Capture the cell that displays the provided text and extract its [x, y] central coordinate. 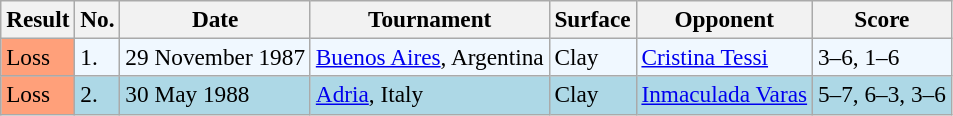
Date [215, 19]
3–6, 1–6 [882, 57]
5–7, 6–3, 3–6 [882, 95]
Buenos Aires, Argentina [430, 57]
29 November 1987 [215, 57]
Opponent [724, 19]
Tournament [430, 19]
30 May 1988 [215, 95]
Surface [592, 19]
2. [98, 95]
1. [98, 57]
No. [98, 19]
Score [882, 19]
Cristina Tessi [724, 57]
Result [38, 19]
Inmaculada Varas [724, 95]
Adria, Italy [430, 95]
